Search for the cell housing the specified text and yield its (x, y) center coordinate. 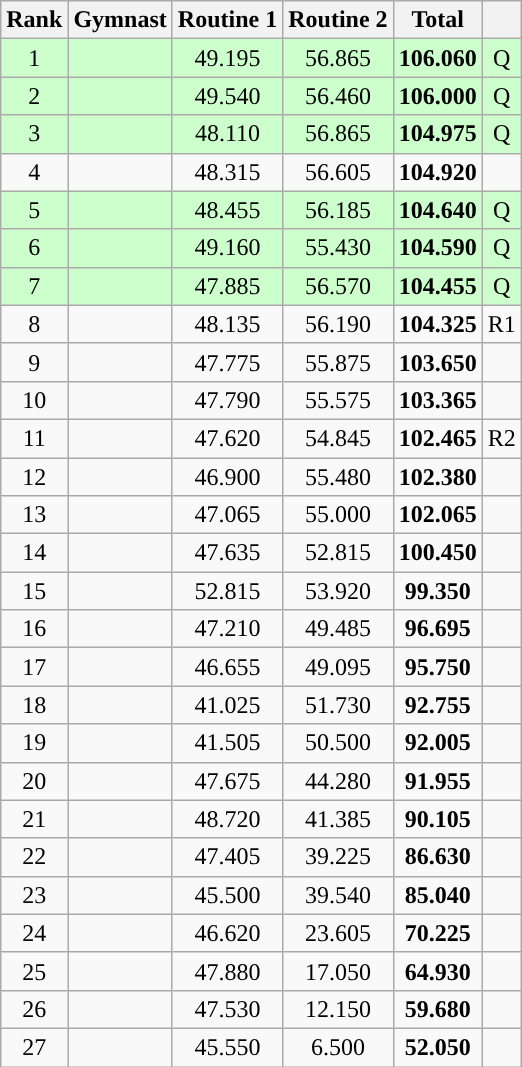
56.185 (338, 210)
41.025 (227, 705)
102.465 (438, 438)
46.900 (227, 477)
47.675 (227, 781)
55.575 (338, 400)
95.750 (438, 667)
85.040 (438, 895)
47.880 (227, 971)
26 (34, 1009)
46.655 (227, 667)
9 (34, 362)
23 (34, 895)
59.680 (438, 1009)
48.135 (227, 324)
16 (34, 629)
55.430 (338, 248)
47.775 (227, 362)
23.605 (338, 933)
14 (34, 553)
104.640 (438, 210)
91.955 (438, 781)
13 (34, 515)
3 (34, 134)
104.920 (438, 172)
96.695 (438, 629)
100.450 (438, 553)
50.500 (338, 743)
47.210 (227, 629)
56.570 (338, 286)
55.875 (338, 362)
10 (34, 400)
20 (34, 781)
Routine 1 (227, 20)
90.105 (438, 819)
102.065 (438, 515)
47.065 (227, 515)
52.050 (438, 1047)
19 (34, 743)
48.720 (227, 819)
R1 (502, 324)
104.590 (438, 248)
24 (34, 933)
15 (34, 591)
49.160 (227, 248)
70.225 (438, 933)
49.485 (338, 629)
12 (34, 477)
103.650 (438, 362)
45.550 (227, 1047)
56.190 (338, 324)
92.005 (438, 743)
39.540 (338, 895)
46.620 (227, 933)
47.530 (227, 1009)
103.365 (438, 400)
18 (34, 705)
8 (34, 324)
49.540 (227, 96)
106.060 (438, 58)
104.455 (438, 286)
47.405 (227, 857)
49.195 (227, 58)
7 (34, 286)
55.480 (338, 477)
104.325 (438, 324)
56.460 (338, 96)
2 (34, 96)
54.845 (338, 438)
Routine 2 (338, 20)
11 (34, 438)
6 (34, 248)
48.110 (227, 134)
Gymnast (120, 20)
12.150 (338, 1009)
56.605 (338, 172)
27 (34, 1047)
55.000 (338, 515)
4 (34, 172)
39.225 (338, 857)
25 (34, 971)
R2 (502, 438)
6.500 (338, 1047)
48.455 (227, 210)
49.095 (338, 667)
53.920 (338, 591)
47.635 (227, 553)
99.350 (438, 591)
1 (34, 58)
48.315 (227, 172)
47.790 (227, 400)
17.050 (338, 971)
Total (438, 20)
45.500 (227, 895)
104.975 (438, 134)
Rank (34, 20)
44.280 (338, 781)
47.620 (227, 438)
51.730 (338, 705)
106.000 (438, 96)
22 (34, 857)
5 (34, 210)
102.380 (438, 477)
64.930 (438, 971)
41.385 (338, 819)
41.505 (227, 743)
47.885 (227, 286)
17 (34, 667)
92.755 (438, 705)
86.630 (438, 857)
21 (34, 819)
